Scan for the cell matching the given text and deliver its (x, y) coordinate at center. 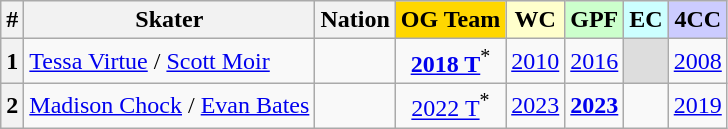
2016 (594, 62)
2019 (698, 106)
Madison Chock / Evan Bates (170, 106)
# (12, 20)
1 (12, 62)
OG Team (450, 20)
GPF (594, 20)
2008 (698, 62)
2 (12, 106)
2010 (536, 62)
4CC (698, 20)
WC (536, 20)
Nation (355, 20)
EC (646, 20)
2018 T* (450, 62)
2022 T* (450, 106)
Tessa Virtue / Scott Moir (170, 62)
Skater (170, 20)
